For the text-containing cell, return its midpoint in [x, y] coordinate format. 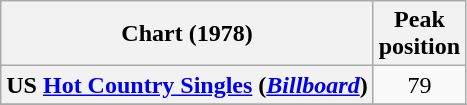
US Hot Country Singles (Billboard) [187, 85]
Peak position [419, 34]
Chart (1978) [187, 34]
79 [419, 85]
